Scan for the cell matching the given text and deliver its (X, Y) coordinate at center. 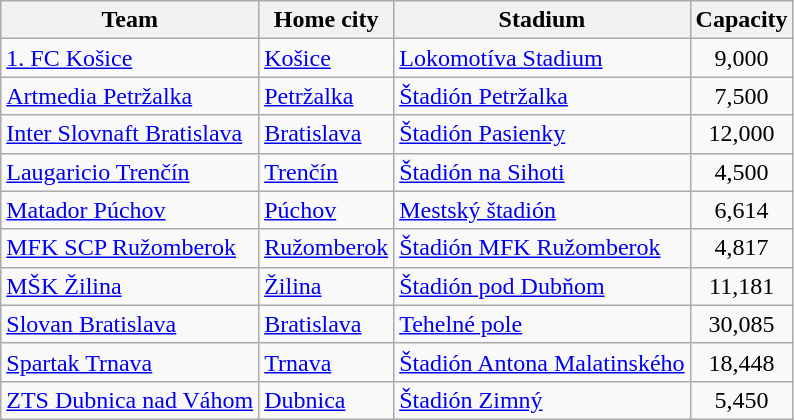
11,181 (742, 286)
Capacity (742, 20)
Matador Púchov (130, 210)
MŠK Žilina (130, 286)
1. FC Košice (130, 58)
Štadión Antona Malatinského (542, 362)
4,500 (742, 172)
MFK SCP Ružomberok (130, 248)
Home city (326, 20)
7,500 (742, 96)
Dubnica (326, 400)
Štadión MFK Ružomberok (542, 248)
18,448 (742, 362)
4,817 (742, 248)
Laugaricio Trenčín (130, 172)
Košice (326, 58)
Ružomberok (326, 248)
30,085 (742, 324)
Mestský štadión (542, 210)
Trenčín (326, 172)
Spartak Trnava (130, 362)
Štadión pod Dubňom (542, 286)
Štadión Petržalka (542, 96)
Lokomotíva Stadium (542, 58)
Artmedia Petržalka (130, 96)
Štadión Zimný (542, 400)
9,000 (742, 58)
Štadión na Sihoti (542, 172)
6,614 (742, 210)
Žilina (326, 286)
Púchov (326, 210)
Stadium (542, 20)
Petržalka (326, 96)
ZTS Dubnica nad Váhom (130, 400)
5,450 (742, 400)
Tehelné pole (542, 324)
Slovan Bratislava (130, 324)
Trnava (326, 362)
Štadión Pasienky (542, 134)
Inter Slovnaft Bratislava (130, 134)
12,000 (742, 134)
Team (130, 20)
